From the cell containing the given text, extract its center point as (X, Y) coordinate. 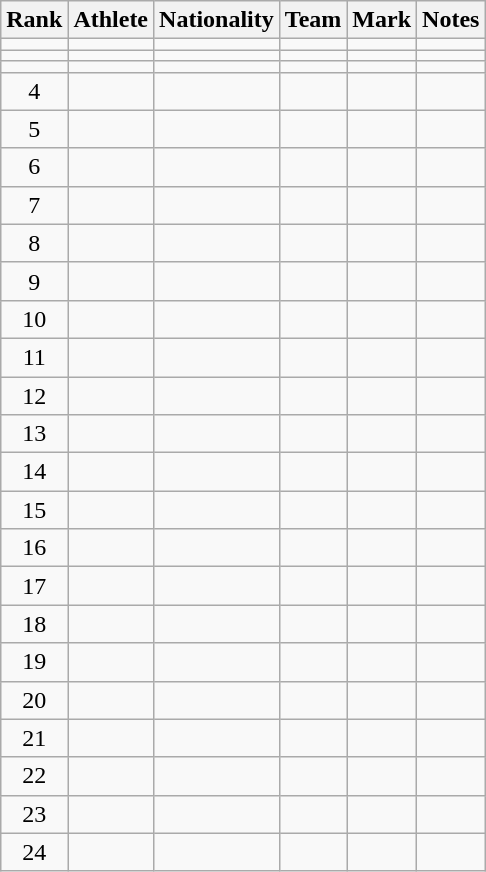
Team (313, 20)
6 (34, 167)
Nationality (217, 20)
17 (34, 586)
20 (34, 700)
24 (34, 852)
15 (34, 510)
18 (34, 624)
21 (34, 738)
5 (34, 129)
7 (34, 205)
23 (34, 814)
Mark (382, 20)
Athlete (111, 20)
Notes (451, 20)
13 (34, 434)
22 (34, 776)
8 (34, 243)
10 (34, 319)
11 (34, 357)
12 (34, 395)
9 (34, 281)
19 (34, 662)
4 (34, 91)
16 (34, 548)
Rank (34, 20)
14 (34, 472)
